Return the [x, y] coordinate for the center point of the cell that contains the specified text.  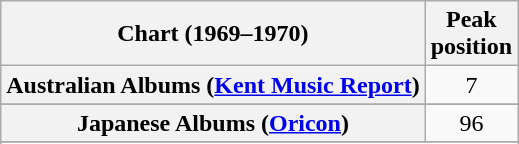
Japanese Albums (Oricon) [213, 123]
Peakposition [471, 34]
96 [471, 123]
Australian Albums (Kent Music Report) [213, 85]
7 [471, 85]
Chart (1969–1970) [213, 34]
